Find where the given text appears and provide that cell's center as [x, y] coordinate. 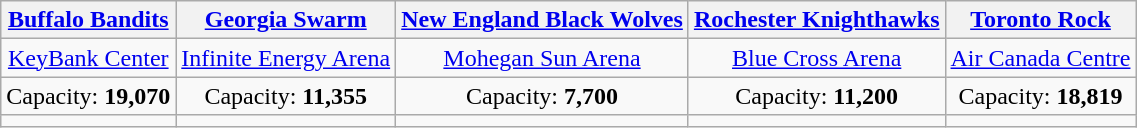
New England Black Wolves [542, 20]
Capacity: 18,819 [1040, 96]
Capacity: 19,070 [88, 96]
Capacity: 7,700 [542, 96]
Infinite Energy Arena [286, 58]
Blue Cross Arena [816, 58]
Capacity: 11,355 [286, 96]
Mohegan Sun Arena [542, 58]
KeyBank Center [88, 58]
Buffalo Bandits [88, 20]
Rochester Knighthawks [816, 20]
Air Canada Centre [1040, 58]
Georgia Swarm [286, 20]
Capacity: 11,200 [816, 96]
Toronto Rock [1040, 20]
